Search for the cell housing the specified text and yield its (X, Y) center coordinate. 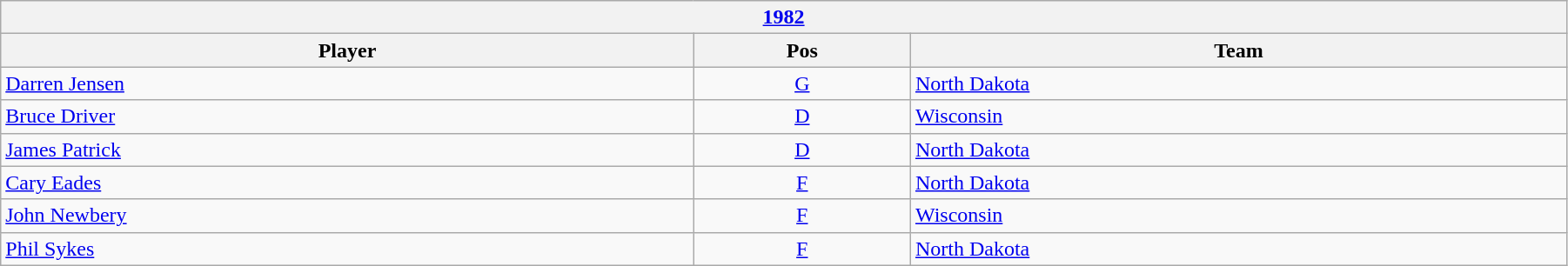
Darren Jensen (347, 83)
Pos (802, 50)
Bruce Driver (347, 116)
G (802, 83)
Cary Eades (347, 183)
Player (347, 50)
1982 (784, 17)
John Newbery (347, 216)
James Patrick (347, 150)
Phil Sykes (347, 249)
Team (1238, 50)
